Output the [X, Y] coordinate of the center of the cell containing the given text.  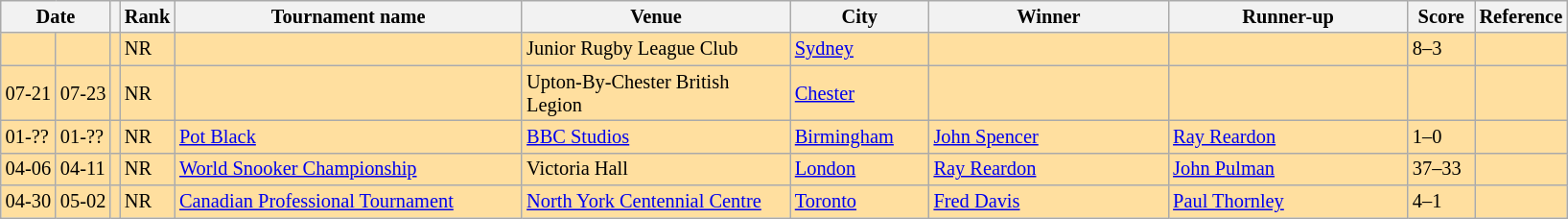
Victoria Hall [656, 169]
04-06 [29, 169]
8–3 [1441, 49]
Runner-up [1288, 16]
Reference [1521, 16]
City [859, 16]
Upton-By-Chester British Legion [656, 93]
Venue [656, 16]
Birmingham [859, 136]
Score [1441, 16]
Fred Davis [1049, 202]
07-23 [82, 93]
Chester [859, 93]
BBC Studios [656, 136]
Rank [148, 16]
Date [56, 16]
Junior Rugby League Club [656, 49]
John Spencer [1049, 136]
World Snooker Championship [348, 169]
North York Centennial Centre [656, 202]
4–1 [1441, 202]
04-11 [82, 169]
Winner [1049, 16]
07-21 [29, 93]
Canadian Professional Tournament [348, 202]
04-30 [29, 202]
Paul Thornley [1288, 202]
Pot Black [348, 136]
1–0 [1441, 136]
Toronto [859, 202]
Sydney [859, 49]
37–33 [1441, 169]
05-02 [82, 202]
John Pulman [1288, 169]
London [859, 169]
Tournament name [348, 16]
